Detect which cell encompasses the target text, then output its (X, Y) center coordinate. 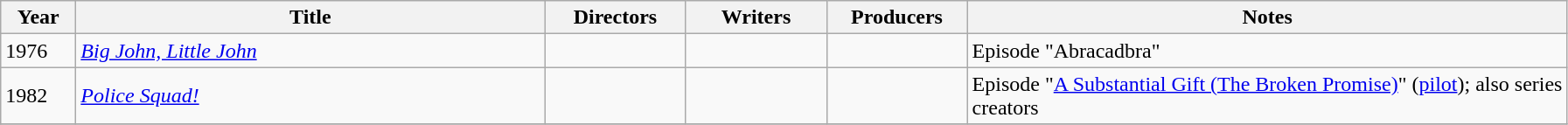
Directors (616, 17)
Episode "Abracadbra" (1267, 51)
Producers (897, 17)
Writers (756, 17)
Episode "A Substantial Gift (The Broken Promise)" (pilot); also series creators (1267, 96)
Police Squad! (310, 96)
Title (310, 17)
Big John, Little John (310, 51)
Year (38, 17)
1982 (38, 96)
Notes (1267, 17)
1976 (38, 51)
